For the text-containing cell, return its midpoint in (x, y) coordinate format. 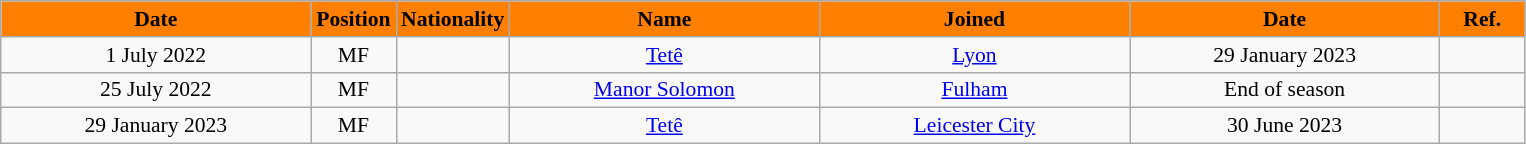
30 June 2023 (1285, 126)
Position (354, 19)
Joined (974, 19)
Name (664, 19)
Manor Solomon (664, 90)
Ref. (1482, 19)
Nationality (452, 19)
25 July 2022 (156, 90)
1 July 2022 (156, 55)
Fulham (974, 90)
Leicester City (974, 126)
Lyon (974, 55)
End of season (1285, 90)
